Find where the given text appears and provide that cell's center as (x, y) coordinate. 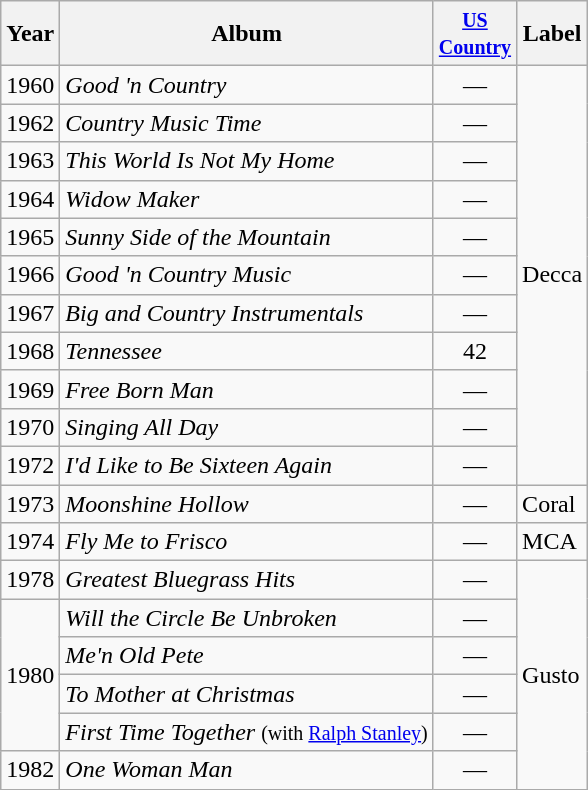
Greatest Bluegrass Hits (247, 580)
1973 (30, 503)
Big and Country Instrumentals (247, 313)
1962 (30, 123)
Decca (552, 276)
Good 'n Country Music (247, 275)
Will the Circle Be Unbroken (247, 618)
Sunny Side of the Mountain (247, 237)
First Time Together (with Ralph Stanley) (247, 732)
One Woman Man (247, 770)
Tennessee (247, 351)
1972 (30, 465)
Widow Maker (247, 199)
1967 (30, 313)
1982 (30, 770)
To Mother at Christmas (247, 694)
1964 (30, 199)
1974 (30, 542)
Label (552, 34)
Singing All Day (247, 427)
This World Is Not My Home (247, 161)
Me'n Old Pete (247, 656)
1980 (30, 675)
1966 (30, 275)
1968 (30, 351)
Fly Me to Frisco (247, 542)
I'd Like to Be Sixteen Again (247, 465)
42 (474, 351)
MCA (552, 542)
1960 (30, 85)
1965 (30, 237)
Country Music Time (247, 123)
Year (30, 34)
1978 (30, 580)
Coral (552, 503)
Good 'n Country (247, 85)
1969 (30, 389)
1963 (30, 161)
Album (247, 34)
US Country (474, 34)
Moonshine Hollow (247, 503)
Gusto (552, 675)
1970 (30, 427)
Free Born Man (247, 389)
